Scan for the cell matching the given text and deliver its (x, y) coordinate at center. 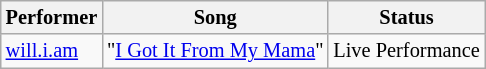
will.i.am (52, 51)
Performer (52, 17)
"I Got It From My Mama" (215, 51)
Song (215, 17)
Live Performance (406, 51)
Status (406, 17)
